Capture the cell that displays the provided text and extract its [x, y] central coordinate. 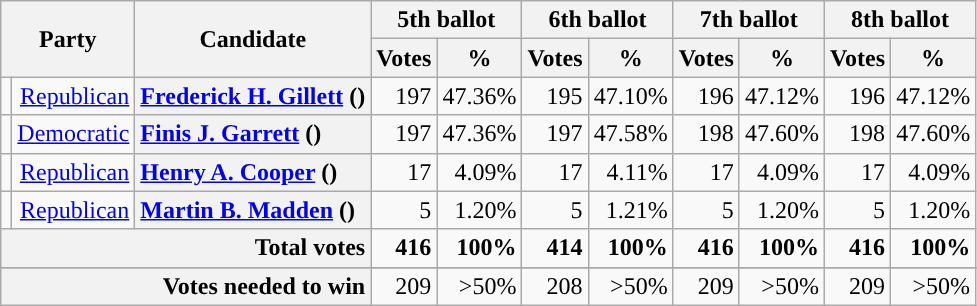
5th ballot [446, 20]
Party [68, 39]
Candidate [253, 39]
8th ballot [900, 20]
208 [555, 286]
47.58% [630, 134]
Finis J. Garrett () [253, 134]
Votes needed to win [186, 286]
Democratic [74, 134]
6th ballot [598, 20]
414 [555, 248]
7th ballot [748, 20]
47.10% [630, 96]
Martin B. Madden () [253, 210]
Frederick H. Gillett () [253, 96]
195 [555, 96]
Henry A. Cooper () [253, 172]
1.21% [630, 210]
4.11% [630, 172]
Total votes [186, 248]
